Return [x, y] of the center of cell containing provided text 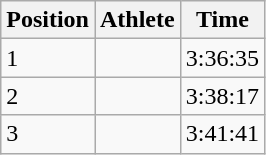
Time [222, 20]
1 [48, 58]
3:41:41 [222, 134]
2 [48, 96]
3:38:17 [222, 96]
Position [48, 20]
3 [48, 134]
Athlete [137, 20]
3:36:35 [222, 58]
